Return [x, y] of the center of cell containing provided text 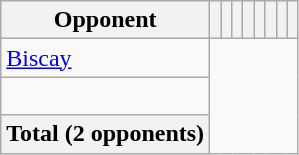
Opponent [106, 20]
Biscay [106, 58]
Total (2 opponents) [106, 134]
